Scan for the cell matching the given text and deliver its [x, y] coordinate at center. 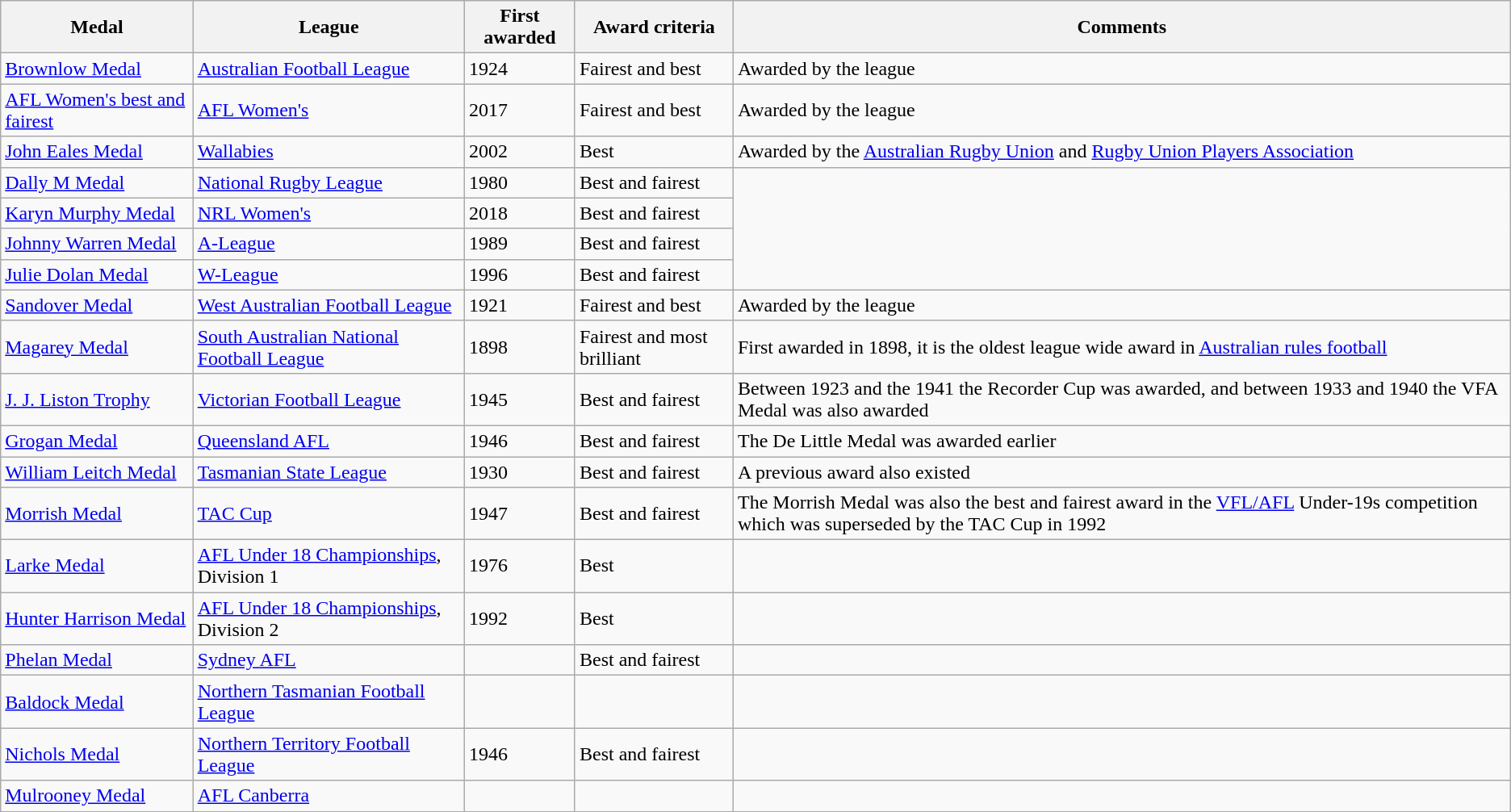
The Morrish Medal was also the best and fairest award in the VFL/AFL Under-19s competition which was superseded by the TAC Cup in 1992 [1122, 513]
1947 [520, 513]
AFL Women's [329, 110]
1921 [520, 305]
Phelan Medal [97, 660]
NRL Women's [329, 213]
Northern Tasmanian Football League [329, 702]
First awarded [520, 27]
Comments [1122, 27]
Nichols Medal [97, 754]
Brownlow Medal [97, 69]
Queensland AFL [329, 441]
AFL Under 18 Championships, Division 2 [329, 618]
1898 [520, 347]
William Leitch Medal [97, 472]
1996 [520, 274]
Hunter Harrison Medal [97, 618]
The De Little Medal was awarded earlier [1122, 441]
First awarded in 1898, it is the oldest league wide award in Australian rules football [1122, 347]
2018 [520, 213]
Mulrooney Medal [97, 796]
Victorian Football League [329, 399]
Awarded by the Australian Rugby Union and Rugby Union Players Association [1122, 152]
Sydney AFL [329, 660]
Morrish Medal [97, 513]
1976 [520, 567]
Medal [97, 27]
League [329, 27]
1992 [520, 618]
Sandover Medal [97, 305]
2002 [520, 152]
Baldock Medal [97, 702]
Larke Medal [97, 567]
Julie Dolan Medal [97, 274]
A-League [329, 244]
1924 [520, 69]
South Australian National Football League [329, 347]
1930 [520, 472]
Fairest and most brilliant [654, 347]
Karyn Murphy Medal [97, 213]
2017 [520, 110]
1989 [520, 244]
W-League [329, 274]
J. J. Liston Trophy [97, 399]
AFL Under 18 Championships, Division 1 [329, 567]
1945 [520, 399]
AFL Canberra [329, 796]
John Eales Medal [97, 152]
1980 [520, 182]
Johnny Warren Medal [97, 244]
Tasmanian State League [329, 472]
Award criteria [654, 27]
Magarey Medal [97, 347]
Australian Football League [329, 69]
AFL Women's best and fairest [97, 110]
Between 1923 and the 1941 the Recorder Cup was awarded, and between 1933 and 1940 the VFA Medal was also awarded [1122, 399]
TAC Cup [329, 513]
Grogan Medal [97, 441]
West Australian Football League [329, 305]
Dally M Medal [97, 182]
A previous award also existed [1122, 472]
Wallabies [329, 152]
Northern Territory Football League [329, 754]
National Rugby League [329, 182]
